Output the (x, y) coordinate of the center of the cell containing the given text.  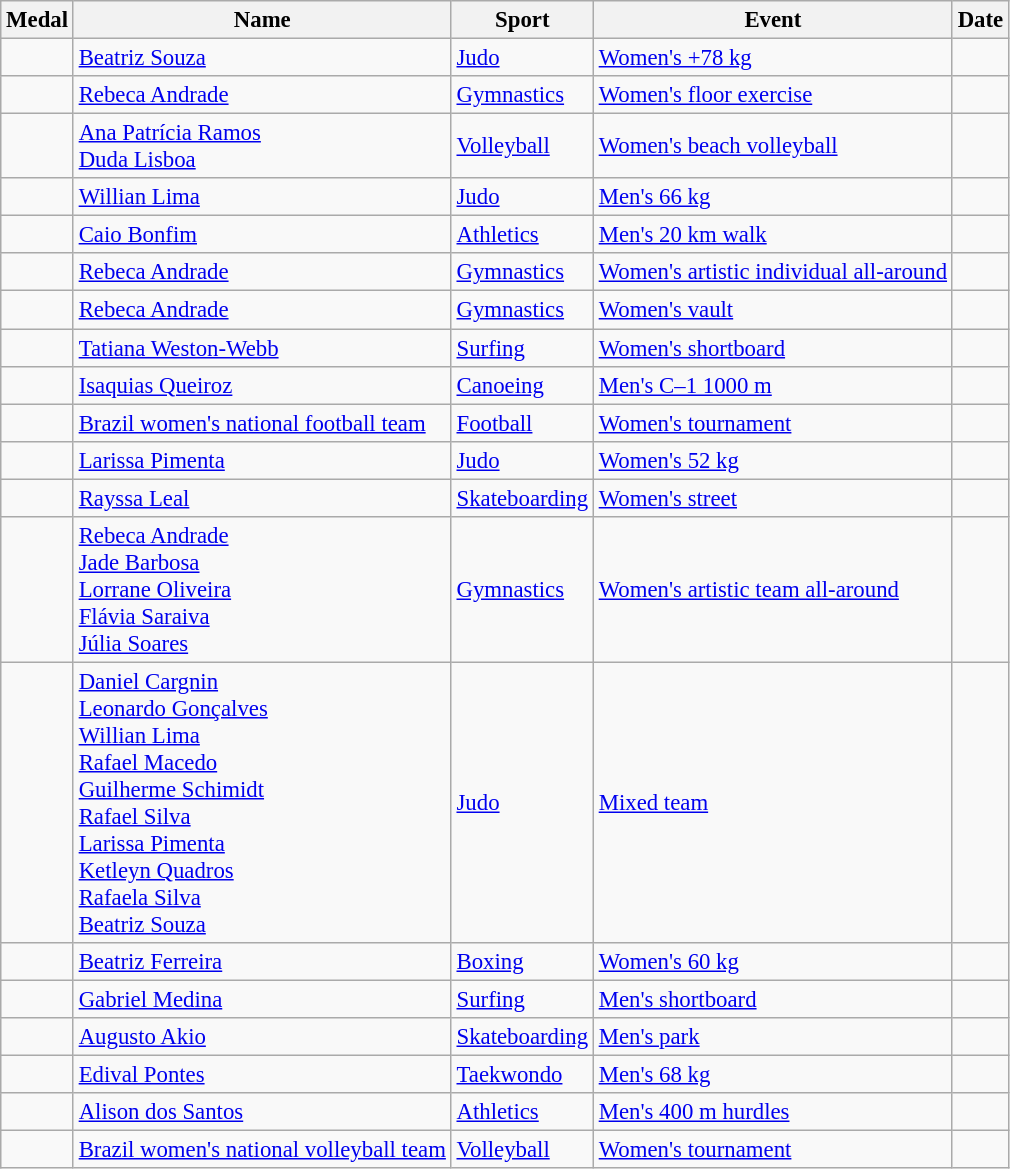
Canoeing (522, 385)
Gabriel Medina (262, 999)
Women's +78 kg (772, 58)
Men's 66 kg (772, 197)
Men's 68 kg (772, 1075)
Women's beach volleyball (772, 146)
Football (522, 423)
Rayssa Leal (262, 498)
Women's artistic team all-around (772, 590)
Beatriz Ferreira (262, 962)
Sport (522, 20)
Event (772, 20)
Taekwondo (522, 1075)
Women's floor exercise (772, 95)
Men's park (772, 1037)
Men's C–1 1000 m (772, 385)
Date (980, 20)
Brazil women's national volleyball team (262, 1150)
Larissa Pimenta (262, 460)
Alison dos Santos (262, 1112)
Name (262, 20)
Women's street (772, 498)
Boxing (522, 962)
Beatriz Souza (262, 58)
Rebeca AndradeJade BarbosaLorrane OliveiraFlávia SaraivaJúlia Soares (262, 590)
Brazil women's national football team (262, 423)
Edival Pontes (262, 1075)
Caio Bonfim (262, 235)
Women's 60 kg (772, 962)
Isaquias Queiroz (262, 385)
Daniel CargninLeonardo GonçalvesWillian LimaRafael MacedoGuilherme SchimidtRafael SilvaLarissa PimentaKetleyn QuadrosRafaela SilvaBeatriz Souza (262, 802)
Women's 52 kg (772, 460)
Augusto Akio (262, 1037)
Medal (38, 20)
Willian Lima (262, 197)
Men's 400 m hurdles (772, 1112)
Women's vault (772, 310)
Mixed team (772, 802)
Women's shortboard (772, 348)
Men's 20 km walk (772, 235)
Tatiana Weston-Webb (262, 348)
Men's shortboard (772, 999)
Women's artistic individual all-around (772, 273)
Ana Patrícia RamosDuda Lisboa (262, 146)
